Find where the given text appears and provide that cell's center as [x, y] coordinate. 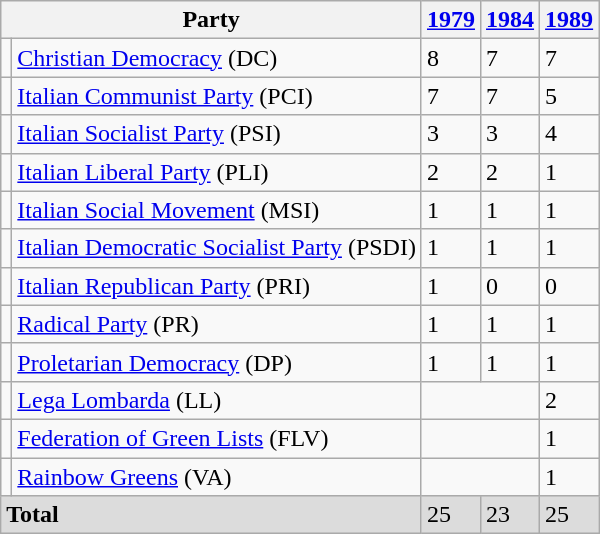
4 [570, 134]
Christian Democracy (DC) [217, 58]
Italian Communist Party (PCI) [217, 96]
Italian Liberal Party (PLI) [217, 172]
Party [212, 20]
Italian Democratic Socialist Party (PSDI) [217, 248]
Italian Republican Party (PRI) [217, 286]
Italian Socialist Party (PSI) [217, 134]
23 [510, 515]
Lega Lombarda (LL) [217, 400]
Federation of Green Lists (FLV) [217, 438]
1984 [510, 20]
Radical Party (PR) [217, 324]
Italian Social Movement (MSI) [217, 210]
Rainbow Greens (VA) [217, 477]
1989 [570, 20]
5 [570, 96]
Proletarian Democracy (DP) [217, 362]
Total [212, 515]
1979 [450, 20]
8 [450, 58]
